From the cell containing the given text, extract its center point as (x, y) coordinate. 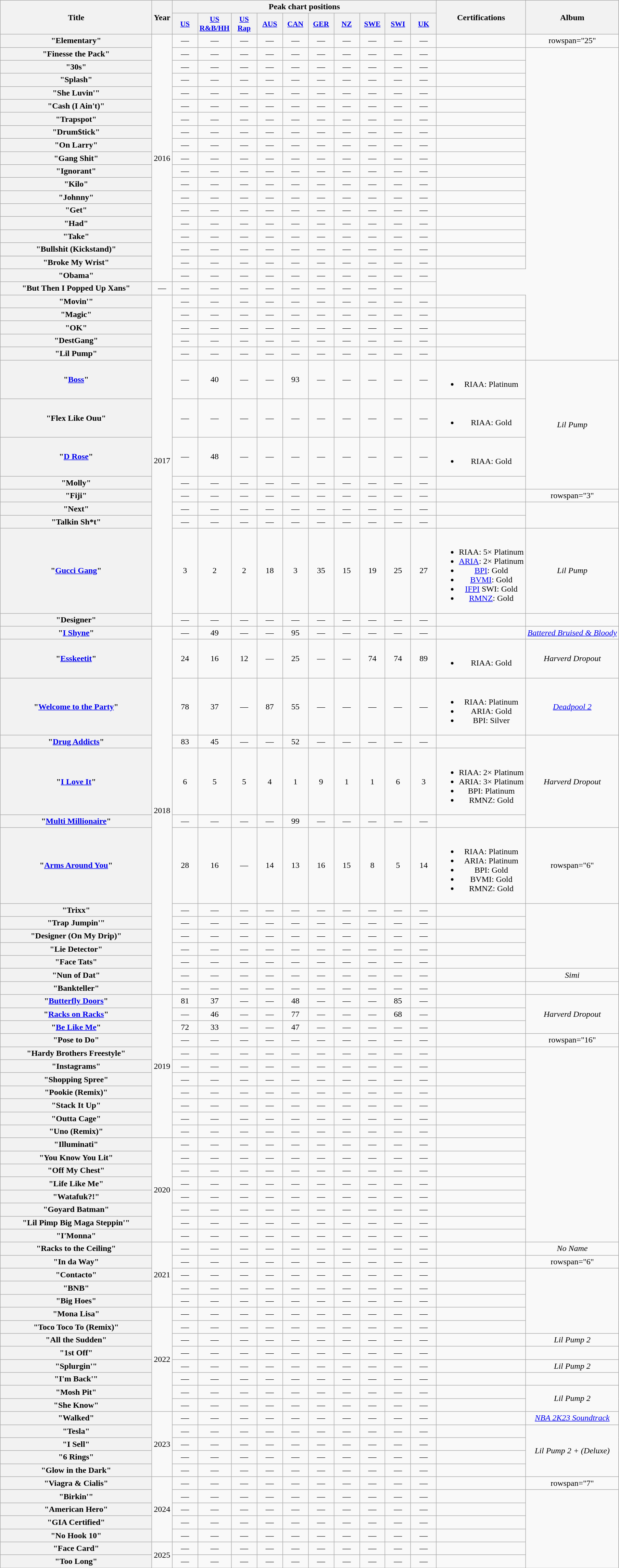
Certifications (481, 17)
"Watafuk?!" (76, 1197)
"Drum$tick" (76, 132)
"Birkin'" (76, 1496)
rowspan="25" (572, 41)
GER (321, 24)
"But Then I Popped Up Xans" (76, 288)
83 (185, 742)
45 (215, 742)
27 (424, 571)
"GIA Certified" (76, 1522)
"Pookie (Remix)" (76, 1092)
2018 (162, 810)
2025 (162, 1555)
Album (572, 17)
"All the Sudden" (76, 1340)
"1st Off" (76, 1353)
rowspan="7" (572, 1483)
SWE (372, 24)
40 (215, 379)
85 (398, 1001)
35 (321, 571)
"BNB" (76, 1288)
"Off My Chest" (76, 1171)
"Cash (I Ain't)" (76, 106)
"Movin'" (76, 301)
UK (424, 24)
46 (215, 1014)
2016 (162, 158)
2017 (162, 460)
"Too Long" (76, 1561)
"Magic" (76, 314)
No Name (572, 1249)
8 (372, 865)
2020 (162, 1190)
55 (295, 707)
Title (76, 17)
"Flex Like Ouu" (76, 418)
72 (185, 1027)
"Designer (On My Drip)" (76, 936)
"Next" (76, 509)
13 (295, 865)
Peak chart positions (304, 7)
NZ (346, 24)
"Molly" (76, 483)
"Mosh Pit" (76, 1392)
"Trixx" (76, 910)
"Uno (Remix)" (76, 1131)
"In da Way" (76, 1262)
4 (270, 781)
Year (162, 17)
"Elementary" (76, 41)
"Multi Millionaire" (76, 821)
"30s" (76, 67)
RIAA: 2× PlatinumARIA: 3× PlatinumBPI: PlatinumRMNZ: Gold (481, 781)
12 (244, 659)
"Drug Addicts" (76, 742)
Lil Pump 2 + (Deluxe) (572, 1451)
"American Hero" (76, 1509)
9 (321, 781)
"Nun of Dat" (76, 975)
RIAA: PlatinumARIA: PlatinumBPI: GoldBVMI: GoldRMNZ: Gold (481, 865)
USRap (244, 24)
Deadpool 2 (572, 707)
"Bankteller" (76, 988)
"Viagra & Cialis" (76, 1483)
"Shopping Spree" (76, 1079)
RIAA: 5× PlatinumARIA: 2× PlatinumBPI: GoldBVMI: GoldIFPI SWI: GoldRMNZ: Gold (481, 571)
"Trap Jumpin'" (76, 923)
"Gucci Gang" (76, 571)
"Lil Pump" (76, 353)
"Had" (76, 223)
"Hardy Brothers Freestyle" (76, 1053)
49 (215, 633)
"Racks on Racks" (76, 1014)
"Toco Toco To (Remix)" (76, 1327)
"Instagrams" (76, 1066)
"Broke My Wrist" (76, 262)
2024 (162, 1509)
"She Know" (76, 1405)
"I'm Back'" (76, 1379)
18 (270, 571)
"Ignorant" (76, 171)
"Gang Shit" (76, 158)
Battered Bruised & Bloody (572, 633)
"DestGang" (76, 340)
"I Love It" (76, 781)
"I'Monna" (76, 1236)
USR&B/HH (215, 24)
"Life Like Me" (76, 1184)
"Stack It Up" (76, 1105)
"6 Rings" (76, 1457)
"Obama" (76, 275)
78 (185, 707)
AUS (270, 24)
RIAA: PlatinumARIA: GoldBPI: Silver (481, 707)
"OK" (76, 327)
19 (372, 571)
2021 (162, 1275)
"Face Card" (76, 1548)
SWI (398, 24)
2023 (162, 1444)
68 (398, 1014)
"Talkin Sh*t" (76, 522)
CAN (295, 24)
rowspan="16" (572, 1040)
93 (295, 379)
"She Luvin'" (76, 93)
77 (295, 1014)
"Lil Pimp Big Maga Steppin'" (76, 1223)
"Big Hoes" (76, 1301)
"Racks to the Ceiling" (76, 1249)
24 (185, 659)
"Glow in the Dark" (76, 1470)
"You Know You Lit" (76, 1158)
"Contacto" (76, 1275)
28 (185, 865)
"Outta Cage" (76, 1118)
"I Shyne" (76, 633)
"On Larry" (76, 145)
52 (295, 742)
rowspan="3" (572, 496)
"Splurgin'" (76, 1366)
"Be Like Me" (76, 1027)
81 (185, 1001)
"Walked" (76, 1418)
"Designer" (76, 620)
"Esskeetit" (76, 659)
"Bullshit (Kickstand)" (76, 249)
RIAA: Platinum (481, 379)
89 (424, 659)
Simi (572, 975)
"Kilo" (76, 184)
"Fiji" (76, 496)
47 (295, 1027)
2019 (162, 1066)
87 (270, 707)
NBA 2K23 Soundtrack (572, 1418)
"Face Tats" (76, 962)
"D Rose" (76, 457)
2022 (162, 1359)
"Johnny" (76, 197)
99 (295, 821)
"Finesse the Pack" (76, 54)
"Welcome to the Party" (76, 707)
"Arms Around You" (76, 865)
"Pose to Do" (76, 1040)
"Trapspot" (76, 119)
"I Sell" (76, 1444)
"Tesla" (76, 1431)
"Boss" (76, 379)
"Splash" (76, 80)
33 (215, 1027)
"Illuminati" (76, 1145)
"Take" (76, 236)
"Lie Detector" (76, 949)
"Goyard Batman" (76, 1210)
"Butterfly Doors" (76, 1001)
"Mona Lisa" (76, 1314)
"No Hook 10" (76, 1535)
US (185, 24)
95 (295, 633)
"Get" (76, 210)
